Detect which cell encompasses the target text, then output its [x, y] center coordinate. 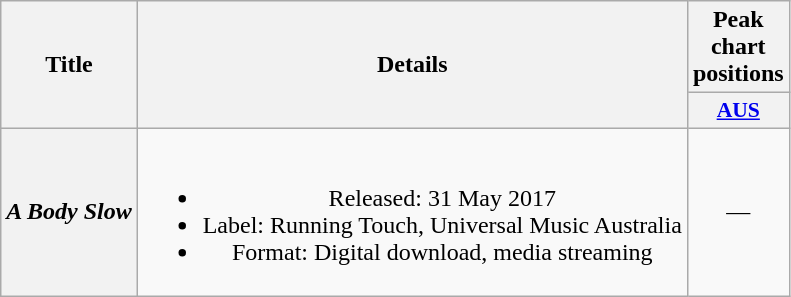
— [738, 212]
Title [69, 65]
AUS [738, 111]
Released: 31 May 2017Label: Running Touch, Universal Music Australia Format: Digital download, media streaming [412, 212]
Details [412, 65]
A Body Slow [69, 212]
Peak chart positions [738, 47]
